For the text-containing cell, return its midpoint in [X, Y] coordinate format. 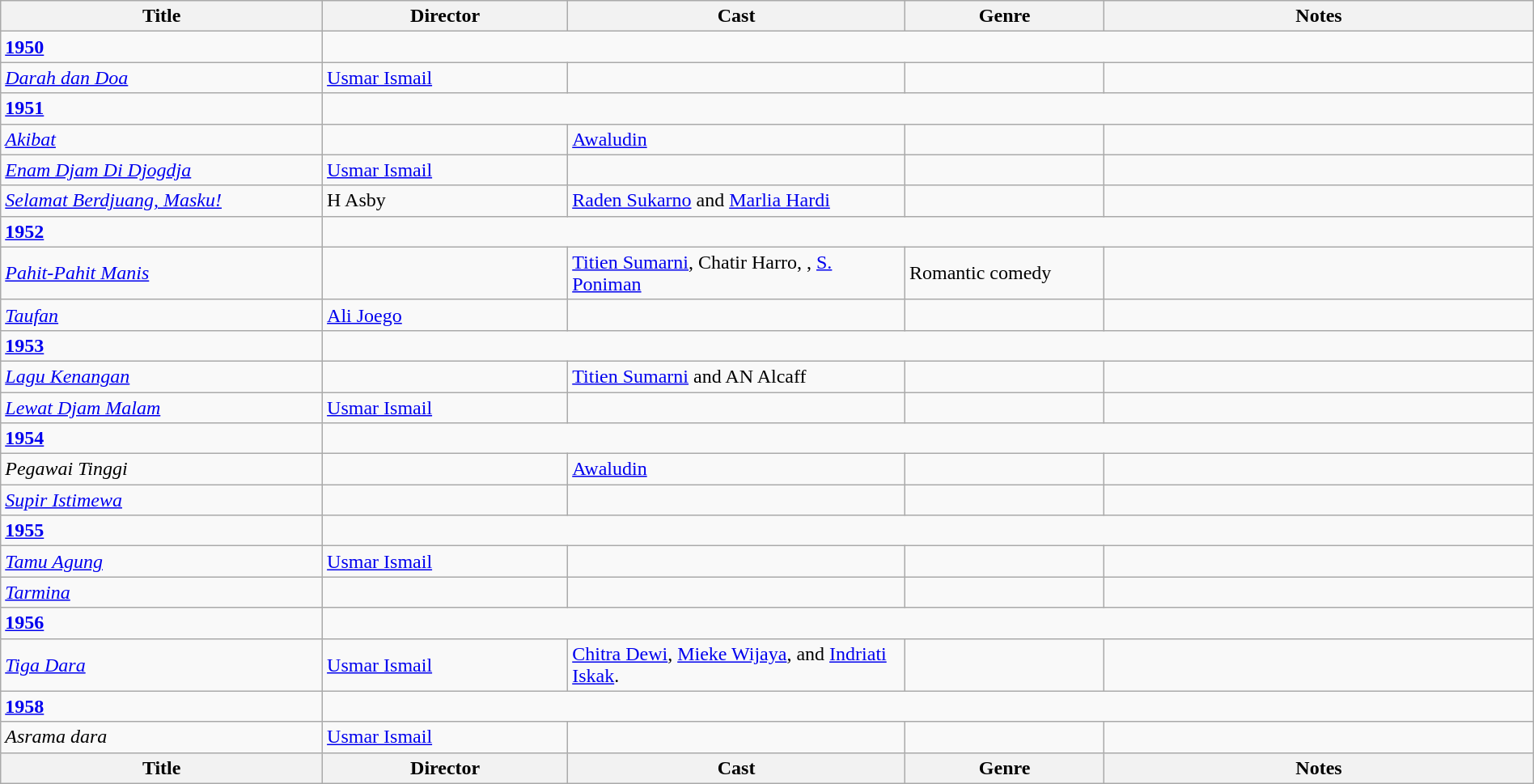
Tamu Agung [162, 562]
Supir Istimewa [162, 500]
Selamat Berdjuang, Masku! [162, 201]
1950 [162, 47]
Tarmina [162, 592]
1954 [162, 439]
H Asby [445, 201]
Taufan [162, 315]
Titien Sumarni, Chatir Harro, , S. Poniman [736, 273]
Pahit-Pahit Manis [162, 273]
Ali Joego [445, 315]
Chitra Dewi, Mieke Wijaya, and Indriati Iskak. [736, 665]
1952 [162, 231]
1951 [162, 108]
Lewat Djam Malam [162, 407]
1956 [162, 623]
Tiga Dara [162, 665]
Titien Sumarni and AN Alcaff [736, 376]
1953 [162, 345]
Asrama dara [162, 737]
Raden Sukarno and Marlia Hardi [736, 201]
Romantic comedy [1004, 273]
Pegawai Tinggi [162, 469]
1955 [162, 531]
1958 [162, 706]
Lagu Kenangan [162, 376]
Darah dan Doa [162, 78]
Akibat [162, 139]
Enam Djam Di Djogdja [162, 170]
